Return [x, y] of the center of cell containing provided text 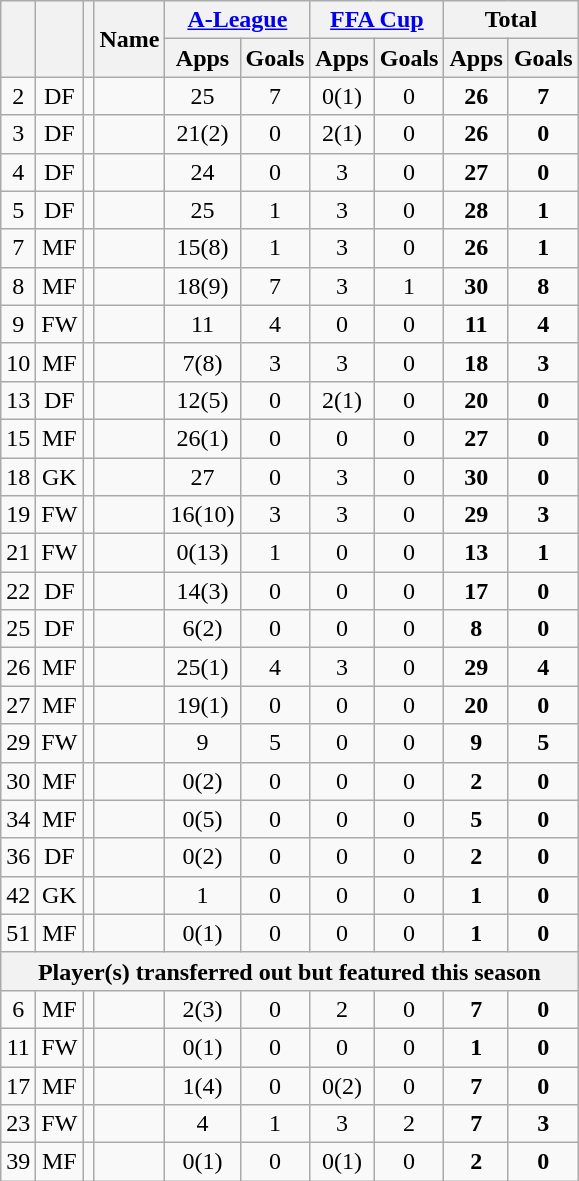
19 [18, 515]
A-League [238, 20]
10 [18, 362]
15(8) [202, 248]
18(9) [202, 286]
39 [18, 1162]
24 [202, 172]
14(3) [202, 591]
19(1) [202, 705]
36 [18, 857]
1(4) [202, 1085]
15 [18, 438]
FFA Cup [377, 20]
16(10) [202, 515]
2(3) [202, 1009]
23 [18, 1124]
21 [18, 553]
12(5) [202, 400]
42 [18, 895]
Name [130, 39]
34 [18, 819]
7(8) [202, 362]
6(2) [202, 629]
6 [18, 1009]
Player(s) transferred out but featured this season [290, 971]
26(1) [202, 438]
0(5) [202, 819]
22 [18, 591]
25(1) [202, 667]
51 [18, 933]
28 [476, 210]
Total [511, 20]
21(2) [202, 134]
0(13) [202, 553]
